For the text-containing cell, return its midpoint in [x, y] coordinate format. 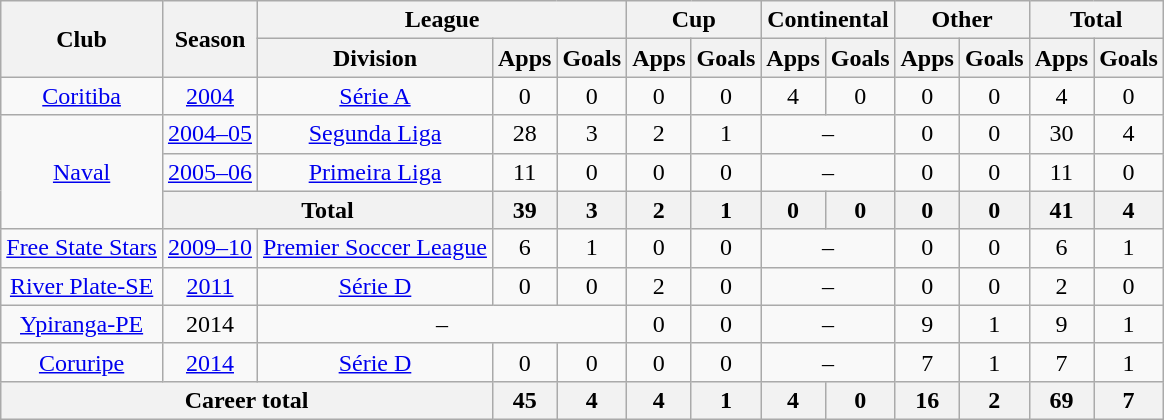
28 [524, 134]
Other [962, 20]
30 [1061, 134]
41 [1061, 210]
Coruripe [82, 362]
Division [376, 58]
Career total [247, 400]
69 [1061, 400]
Ypiranga-PE [82, 324]
Continental [828, 20]
Season [210, 39]
League [442, 20]
Premier Soccer League [376, 248]
16 [927, 400]
2004 [210, 96]
Coritiba [82, 96]
Segunda Liga [376, 134]
Club [82, 39]
River Plate-SE [82, 286]
Naval [82, 172]
Série A [376, 96]
2005–06 [210, 172]
39 [524, 210]
2004–05 [210, 134]
Cup [694, 20]
2009–10 [210, 248]
Free State Stars [82, 248]
2011 [210, 286]
45 [524, 400]
Primeira Liga [376, 172]
